Provide the [X, Y] coordinate of the cell's center where the given text is located.  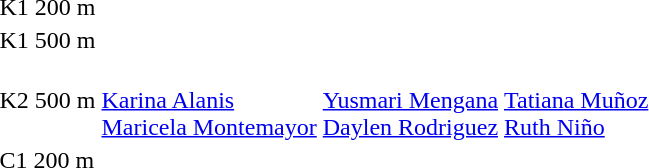
Karina AlanisMaricela Montemayor [209, 100]
Yusmari MenganaDaylen Rodriguez [410, 100]
